For the text-containing cell, return its midpoint in (X, Y) coordinate format. 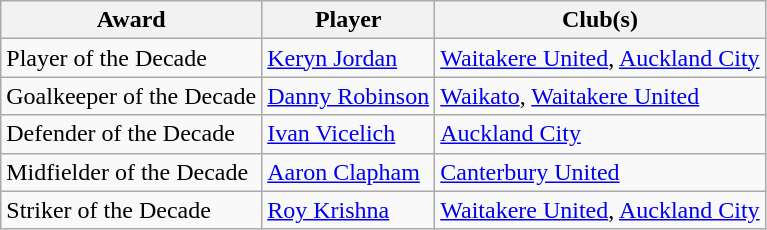
Auckland City (600, 134)
Award (132, 20)
Canterbury United (600, 172)
Roy Krishna (348, 210)
Waikato, Waitakere United (600, 96)
Midfielder of the Decade (132, 172)
Player (348, 20)
Goalkeeper of the Decade (132, 96)
Danny Robinson (348, 96)
Defender of the Decade (132, 134)
Striker of the Decade (132, 210)
Ivan Vicelich (348, 134)
Player of the Decade (132, 58)
Keryn Jordan (348, 58)
Aaron Clapham (348, 172)
Club(s) (600, 20)
